Extract the (X, Y) coordinate from the center of the cell holding the provided text.  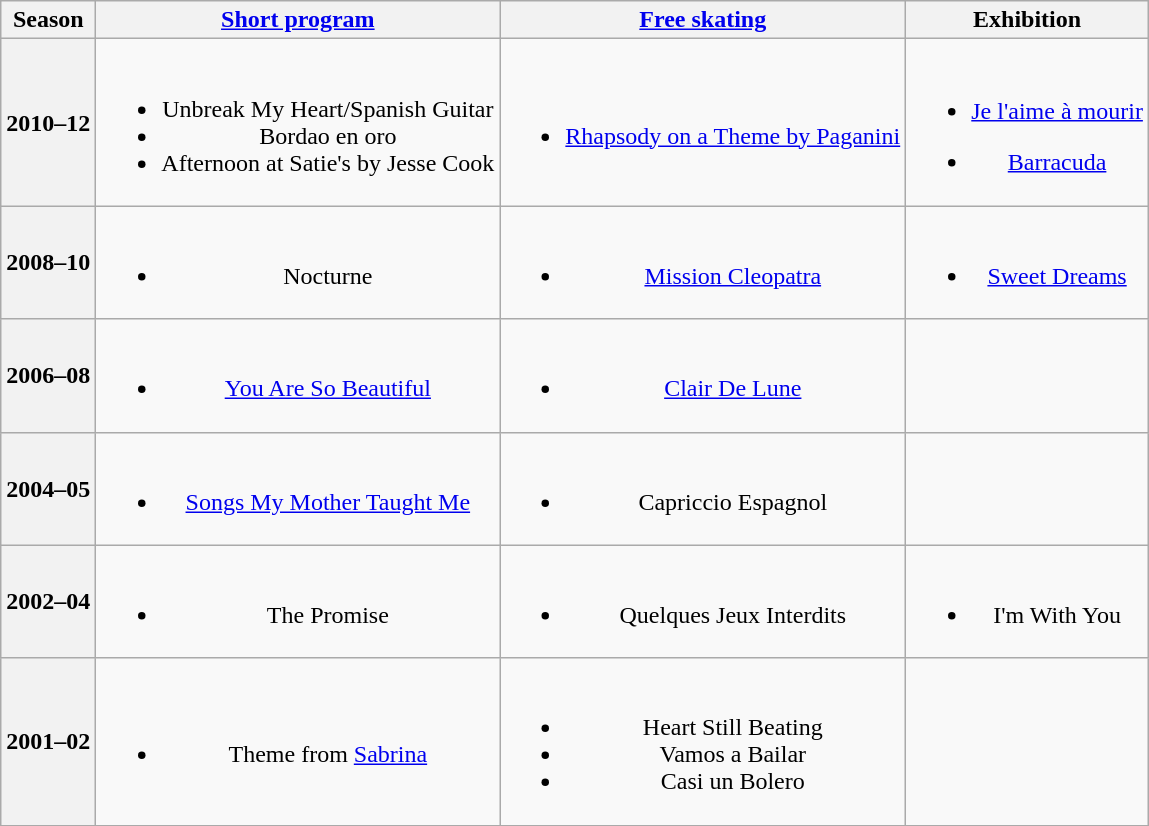
I'm With You (1028, 602)
Short program (298, 20)
2001–02 (48, 742)
2006–08 (48, 376)
The Promise (298, 602)
Quelques Jeux Interdits (703, 602)
Songs My Mother Taught Me (298, 488)
You Are So Beautiful (298, 376)
Je l'aime à mourir Barracuda (1028, 122)
Rhapsody on a Theme by Paganini (703, 122)
2008–10 (48, 262)
Mission Cleopatra (703, 262)
Unbreak My Heart/Spanish GuitarBordao en oroAfternoon at Satie's by Jesse Cook (298, 122)
Season (48, 20)
Nocturne (298, 262)
Clair De Lune (703, 376)
Sweet Dreams (1028, 262)
2010–12 (48, 122)
Heart Still Beating Vamos a Bailar Casi un Bolero (703, 742)
Capriccio Espagnol (703, 488)
Theme from Sabrina (298, 742)
Exhibition (1028, 20)
Free skating (703, 20)
2002–04 (48, 602)
2004–05 (48, 488)
